For the text-containing cell, return its midpoint in [X, Y] coordinate format. 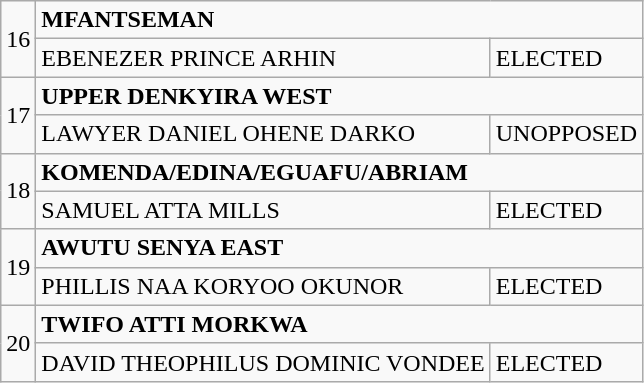
20 [18, 343]
PHILLIS NAA KORYOO OKUNOR [263, 286]
TWIFO ATTI MORKWA [340, 324]
19 [18, 267]
18 [18, 191]
KOMENDA/EDINA/EGUAFU/ABRIAM [340, 172]
EBENEZER PRINCE ARHIN [263, 58]
SAMUEL ATTA MILLS [263, 210]
UPPER DENKYIRA WEST [340, 96]
MFANTSEMAN [340, 20]
17 [18, 115]
AWUTU SENYA EAST [340, 248]
UNOPPOSED [566, 134]
DAVID THEOPHILUS DOMINIC VONDEE [263, 362]
LAWYER DANIEL OHENE DARKO [263, 134]
16 [18, 39]
